Extract the (X, Y) coordinate from the center of the cell holding the provided text.  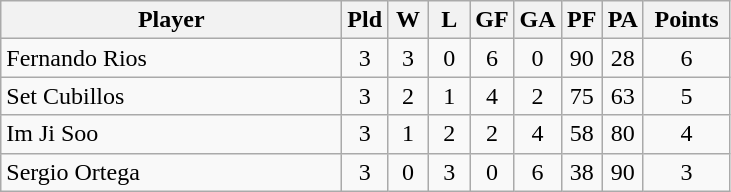
PA (622, 20)
Points (686, 20)
Pld (365, 20)
28 (622, 58)
80 (622, 134)
L (450, 20)
75 (582, 96)
Set Cubillos (172, 96)
58 (582, 134)
Player (172, 20)
63 (622, 96)
Im Ji Soo (172, 134)
5 (686, 96)
Fernando Rios (172, 58)
38 (582, 172)
GF (492, 20)
Sergio Ortega (172, 172)
GA (538, 20)
W (408, 20)
PF (582, 20)
